Identify which cell holds the provided text, then report its [x, y] central coordinate. 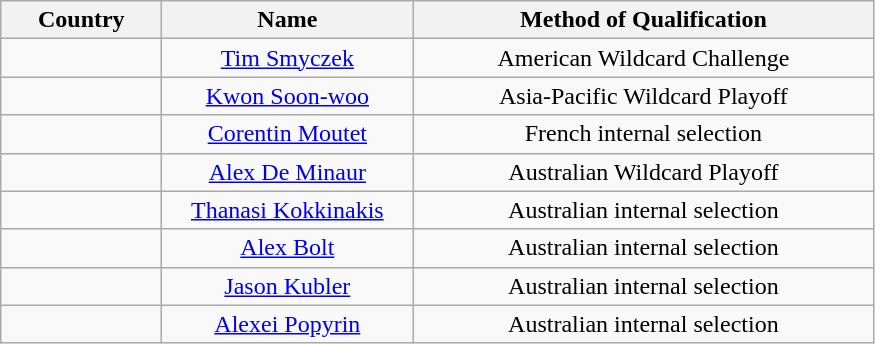
Asia-Pacific Wildcard Playoff [644, 96]
Tim Smyczek [288, 58]
Name [288, 20]
Thanasi Kokkinakis [288, 210]
Kwon Soon-woo [288, 96]
French internal selection [644, 134]
Australian Wildcard Playoff [644, 172]
Alex De Minaur [288, 172]
Corentin Moutet [288, 134]
Alex Bolt [288, 248]
American Wildcard Challenge [644, 58]
Alexei Popyrin [288, 324]
Jason Kubler [288, 286]
Country [82, 20]
Method of Qualification [644, 20]
